Identify which cell holds the provided text, then report its (X, Y) central coordinate. 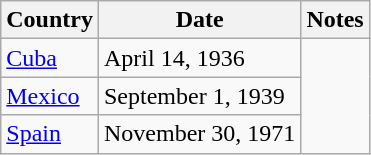
September 1, 1939 (199, 96)
November 30, 1971 (199, 134)
April 14, 1936 (199, 58)
Cuba (50, 58)
Country (50, 20)
Notes (335, 20)
Date (199, 20)
Spain (50, 134)
Mexico (50, 96)
